Identify which cell holds the provided text, then report its [X, Y] central coordinate. 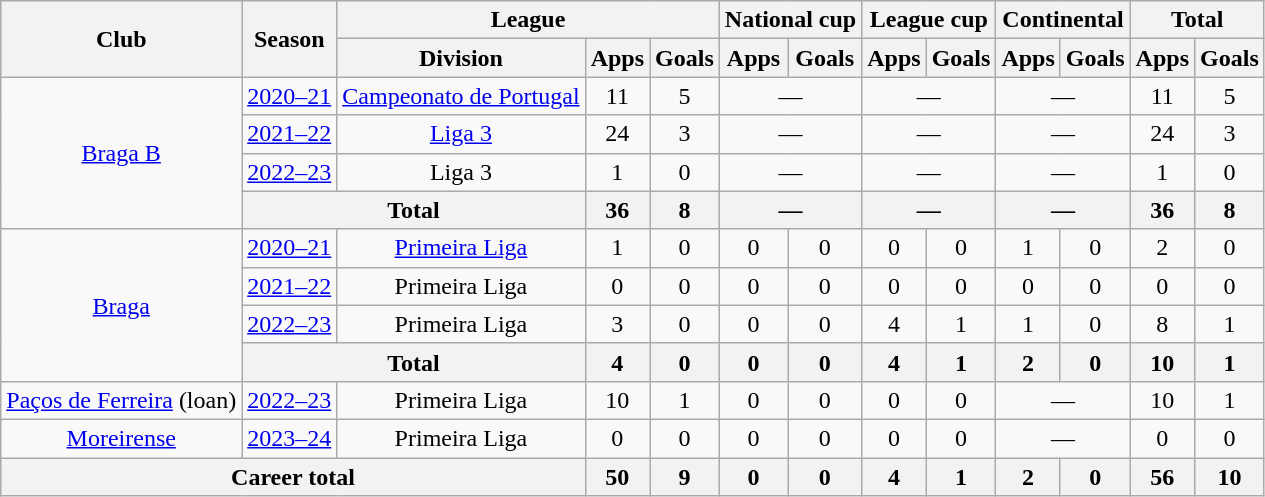
9 [685, 477]
Division [461, 58]
Club [122, 39]
Braga B [122, 153]
National cup [790, 20]
Career total [293, 477]
Continental [1063, 20]
League cup [929, 20]
56 [1162, 477]
Moreirense [122, 438]
50 [617, 477]
2023–24 [290, 438]
Season [290, 39]
Paços de Ferreira (loan) [122, 400]
League [528, 20]
Braga [122, 305]
Campeonato de Portugal [461, 96]
